Provide the (x, y) coordinate of the cell's center where the given text is located.  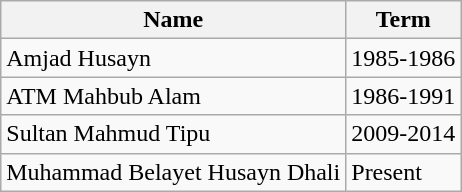
Term (404, 20)
Sultan Mahmud Tipu (174, 134)
Present (404, 172)
2009-2014 (404, 134)
Muhammad Belayet Husayn Dhali (174, 172)
Name (174, 20)
1986-1991 (404, 96)
Amjad Husayn (174, 58)
1985-1986 (404, 58)
ATM Mahbub Alam (174, 96)
